Detect which cell encompasses the target text, then output its (X, Y) center coordinate. 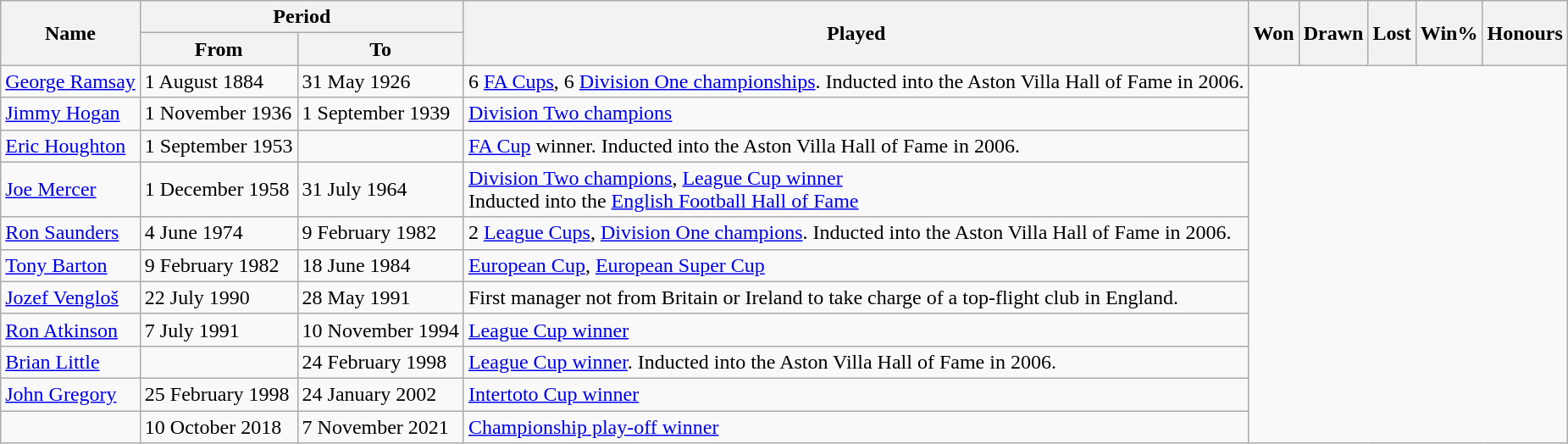
Period (302, 17)
Jozef Vengloš (71, 297)
31 May 1926 (380, 81)
Drawn (1333, 33)
Honours (1525, 33)
31 July 1964 (380, 190)
Lost (1392, 33)
From (219, 49)
Brian Little (71, 362)
1 November 1936 (219, 114)
28 May 1991 (380, 297)
4 June 1974 (219, 233)
10 November 1994 (380, 330)
Championship play-off winner (856, 426)
League Cup winner. Inducted into the Aston Villa Hall of Fame in 2006. (856, 362)
Division Two champions (856, 114)
1 December 1958 (219, 190)
To (380, 49)
Ron Atkinson (71, 330)
John Gregory (71, 394)
First manager not from Britain or Ireland to take charge of a top-flight club in England. (856, 297)
Won (1274, 33)
Played (856, 33)
6 FA Cups, 6 Division One championships. Inducted into the Aston Villa Hall of Fame in 2006. (856, 81)
Intertoto Cup winner (856, 394)
FA Cup winner. Inducted into the Aston Villa Hall of Fame in 2006. (856, 146)
2 League Cups, Division One champions. Inducted into the Aston Villa Hall of Fame in 2006. (856, 233)
League Cup winner (856, 330)
Win% (1449, 33)
24 February 1998 (380, 362)
Eric Houghton (71, 146)
22 July 1990 (219, 297)
Joe Mercer (71, 190)
1 August 1884 (219, 81)
Name (71, 33)
7 November 2021 (380, 426)
7 July 1991 (219, 330)
Ron Saunders (71, 233)
1 September 1939 (380, 114)
Jimmy Hogan (71, 114)
1 September 1953 (219, 146)
18 June 1984 (380, 265)
George Ramsay (71, 81)
European Cup, European Super Cup (856, 265)
24 January 2002 (380, 394)
Tony Barton (71, 265)
25 February 1998 (219, 394)
10 October 2018 (219, 426)
Division Two champions, League Cup winnerInducted into the English Football Hall of Fame (856, 190)
